Locate the cell with the specified text and output its [x, y] center coordinate. 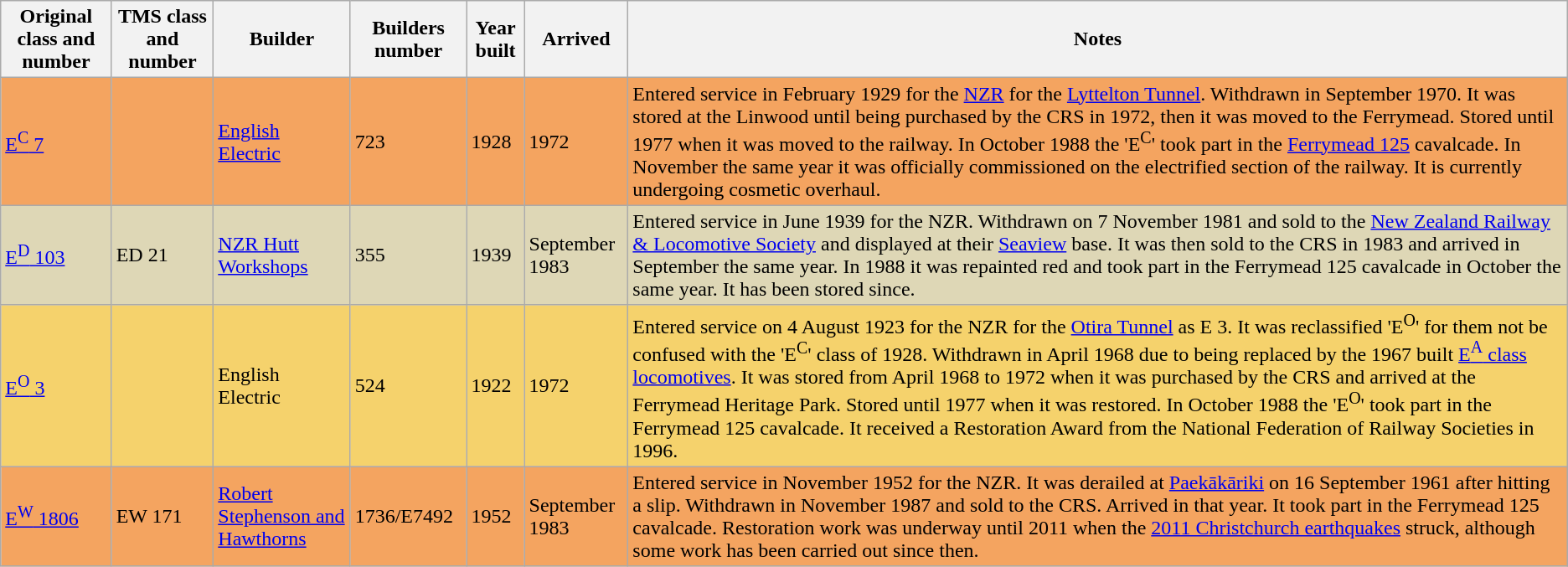
ED 103 [56, 255]
EC 7 [56, 142]
Builders number [409, 39]
524 [409, 385]
Notes [1097, 39]
723 [409, 142]
1736/E7492 [409, 516]
1922 [496, 385]
355 [409, 255]
NZR Hutt Workshops [281, 255]
EW 1806 [56, 516]
ED 21 [162, 255]
Original class and number [56, 39]
EO 3 [56, 385]
1928 [496, 142]
Arrived [576, 39]
Builder [281, 39]
1952 [496, 516]
EW 171 [162, 516]
TMS class and number [162, 39]
Year built [496, 39]
1939 [496, 255]
Robert Stephenson and Hawthorns [281, 516]
